Return (x, y) of the center of cell containing provided text 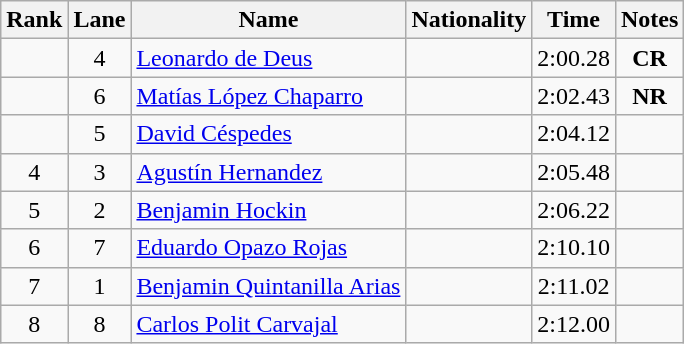
Benjamin Hockin (268, 210)
Matías López Chaparro (268, 96)
Eduardo Opazo Rojas (268, 248)
2:02.43 (574, 96)
2:05.48 (574, 172)
Agustín Hernandez (268, 172)
3 (100, 172)
Leonardo de Deus (268, 58)
Lane (100, 20)
2:04.12 (574, 134)
NR (649, 96)
2:06.22 (574, 210)
2:11.02 (574, 286)
Nationality (469, 20)
Carlos Polit Carvajal (268, 324)
CR (649, 58)
Benjamin Quintanilla Arias (268, 286)
2:00.28 (574, 58)
1 (100, 286)
2 (100, 210)
Name (268, 20)
Rank (34, 20)
Notes (649, 20)
2:10.10 (574, 248)
David Céspedes (268, 134)
2:12.00 (574, 324)
Time (574, 20)
